Find where the given text appears and provide that cell's center as (X, Y) coordinate. 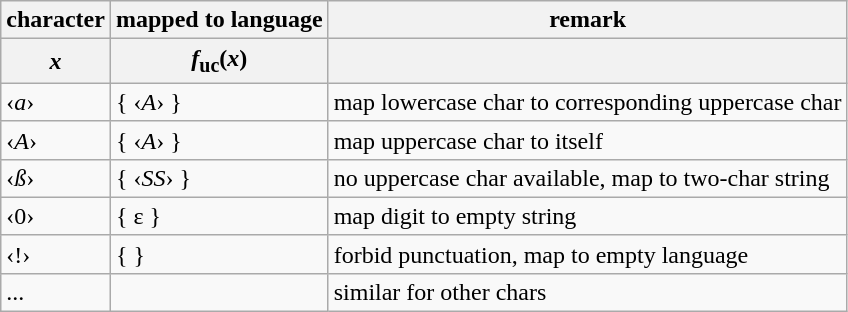
‹0› (56, 216)
map digit to empty string (588, 216)
x (56, 61)
fuc(x) (219, 61)
‹A› (56, 140)
{ ε } (219, 216)
remark (588, 20)
similar for other chars (588, 292)
mapped to language (219, 20)
... (56, 292)
{ ‹SS› } (219, 178)
no uppercase char available, map to two-char string (588, 178)
‹ß› (56, 178)
‹!› (56, 254)
map uppercase char to itself (588, 140)
map lowercase char to corresponding uppercase char (588, 102)
character (56, 20)
forbid punctuation, map to empty language (588, 254)
{ } (219, 254)
‹a› (56, 102)
